Locate the cell with the specified text and output its (x, y) center coordinate. 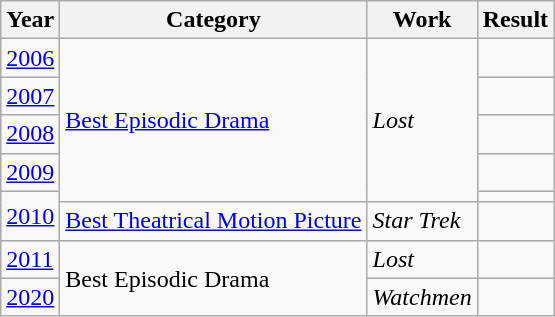
2009 (30, 172)
2008 (30, 134)
Star Trek (422, 221)
2011 (30, 259)
2020 (30, 297)
Best Theatrical Motion Picture (214, 221)
Work (422, 20)
Year (30, 20)
2010 (30, 216)
2007 (30, 96)
Category (214, 20)
2006 (30, 58)
Result (515, 20)
Watchmen (422, 297)
